Extract the [x, y] coordinate from the center of the cell holding the provided text.  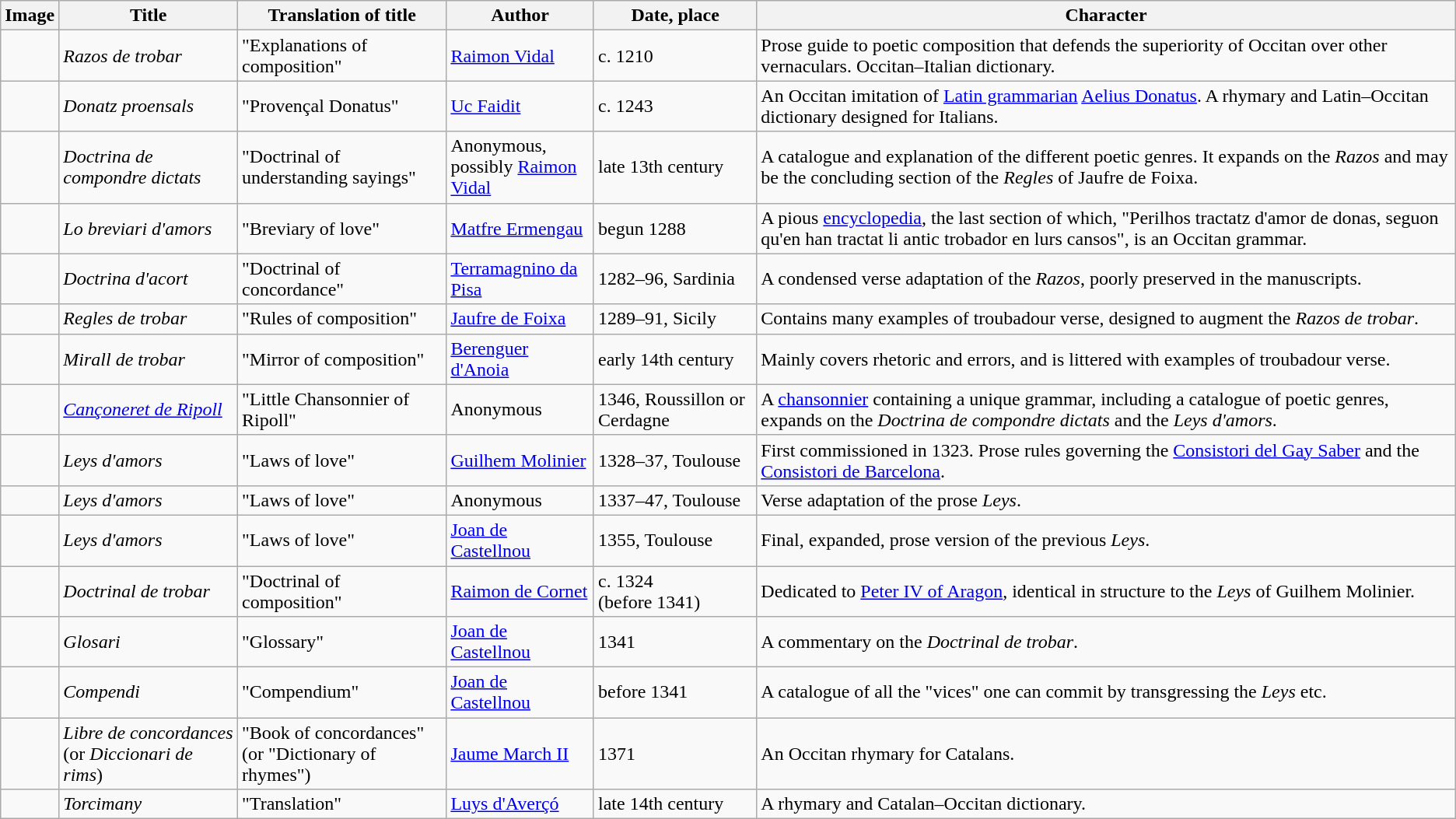
Character [1106, 16]
Date, place [675, 16]
Glosari [149, 642]
"Provençal Donatus" [342, 106]
A condensed verse adaptation of the Razos, poorly preserved in the manuscripts. [1106, 278]
Mirall de trobar [149, 359]
A commentary on the Doctrinal de trobar. [1106, 642]
Doctrina d'acort [149, 278]
An Occitan rhymary for Catalans. [1106, 754]
Jaume March II [520, 754]
"Explanations of composition" [342, 56]
"Compendium" [342, 692]
Donatz proensals [149, 106]
Libre de concordances(or Diccionari de rims) [149, 754]
Dedicated to Peter IV of Aragon, identical in structure to the Leys of Guilhem Molinier. [1106, 591]
"Book of concordances"(or "Dictionary of rhymes") [342, 754]
Matfre Ermengau [520, 229]
c. 1243 [675, 106]
early 14th century [675, 359]
1289–91, Sicily [675, 319]
Cançoneret de Ripoll [149, 409]
Compendi [149, 692]
late 13th century [675, 167]
1282–96, Sardinia [675, 278]
"Translation" [342, 804]
1346, Roussillon or Cerdagne [675, 409]
1341 [675, 642]
Regles de trobar [149, 319]
First commissioned in 1323. Prose rules governing the Consistori del Gay Saber and the Consistori de Barcelona. [1106, 460]
Mainly covers rhetoric and errors, and is littered with examples of troubadour verse. [1106, 359]
"Breviary of love" [342, 229]
Raimon Vidal [520, 56]
A rhymary and Catalan–Occitan dictionary. [1106, 804]
A chansonnier containing a unique grammar, including a catalogue of poetic genres, expands on the Doctrina de compondre dictats and the Leys d'amors. [1106, 409]
1371 [675, 754]
Anonymous,possibly Raimon Vidal [520, 167]
Final, expanded, prose version of the previous Leys. [1106, 540]
c. 1210 [675, 56]
A catalogue of all the "vices" one can commit by transgressing the Leys etc. [1106, 692]
Author [520, 16]
Luys d'Averçó [520, 804]
c. 1324(before 1341) [675, 591]
Terramagnino da Pisa [520, 278]
Uc Faidit [520, 106]
Guilhem Molinier [520, 460]
An Occitan imitation of Latin grammarian Aelius Donatus. A rhymary and Latin–Occitan dictionary designed for Italians. [1106, 106]
"Mirror of composition" [342, 359]
1355, Toulouse [675, 540]
Doctrinal de trobar [149, 591]
Lo breviari d'amors [149, 229]
Translation of title [342, 16]
Image [30, 16]
begun 1288 [675, 229]
Raimon de Cornet [520, 591]
"Doctrinal of understanding sayings" [342, 167]
1337–47, Toulouse [675, 500]
Berenguer d'Anoia [520, 359]
Torcimany [149, 804]
Razos de trobar [149, 56]
Doctrina de compondre dictats [149, 167]
Title [149, 16]
"Doctrinal of composition" [342, 591]
"Little Chansonnier of Ripoll" [342, 409]
Contains many examples of troubadour verse, designed to augment the Razos de trobar. [1106, 319]
"Glossary" [342, 642]
late 14th century [675, 804]
Verse adaptation of the prose Leys. [1106, 500]
Prose guide to poetic composition that defends the superiority of Occitan over other vernaculars. Occitan–Italian dictionary. [1106, 56]
"Rules of composition" [342, 319]
"Doctrinal of concordance" [342, 278]
1328–37, Toulouse [675, 460]
before 1341 [675, 692]
Jaufre de Foixa [520, 319]
